Pinpoint the cell where the given text exists, returning its [x, y] midpoint coordinate. 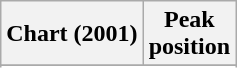
Peakposition [189, 34]
Chart (2001) [72, 34]
